Capture the cell that displays the provided text and extract its (x, y) central coordinate. 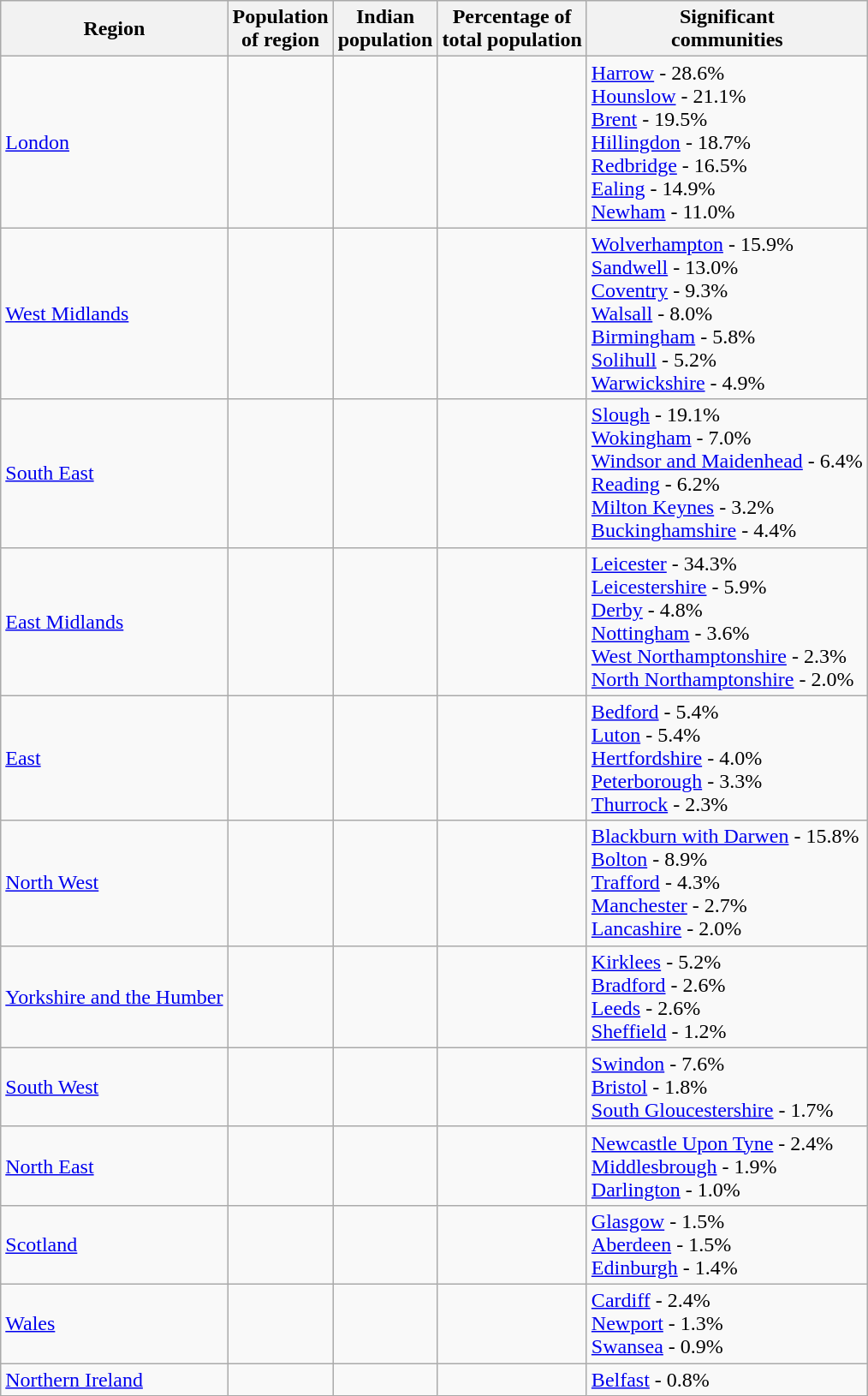
Bedford - 5.4%Luton - 5.4%Hertfordshire - 4.0%Peterborough - 3.3%Thurrock - 2.3% (727, 758)
Populationof region (281, 29)
East (115, 758)
Percentage oftotal population (512, 29)
Indianpopulation (385, 29)
East Midlands (115, 622)
Leicester - 34.3%Leicestershire - 5.9%Derby - 4.8%Nottingham - 3.6%West Northamptonshire - 2.3%North Northamptonshire - 2.0% (727, 622)
Scotland (115, 1244)
Swindon - 7.6%Bristol - 1.8%South Gloucestershire - 1.7% (727, 1087)
Wolverhampton - 15.9%Sandwell - 13.0%Coventry - 9.3%Walsall - 8.0%Birmingham - 5.8%Solihull - 5.2%Warwickshire - 4.9% (727, 313)
Newcastle Upon Tyne - 2.4%Middlesbrough - 1.9%Darlington - 1.0% (727, 1166)
Cardiff - 2.4%Newport - 1.3%Swansea - 0.9% (727, 1323)
West Midlands (115, 313)
Yorkshire and the Humber (115, 997)
South East (115, 473)
London (115, 142)
North East (115, 1166)
Northern Ireland (115, 1380)
Blackburn with Darwen - 15.8%Bolton - 8.9%Trafford - 4.3%Manchester - 2.7%Lancashire - 2.0% (727, 883)
Glasgow - 1.5%Aberdeen - 1.5%Edinburgh - 1.4% (727, 1244)
North West (115, 883)
Kirklees - 5.2%Bradford - 2.6%Leeds - 2.6%Sheffield - 1.2% (727, 997)
Slough - 19.1%Wokingham - 7.0%Windsor and Maidenhead - 6.4%Reading - 6.2%Milton Keynes - 3.2%Buckinghamshire - 4.4% (727, 473)
Wales (115, 1323)
South West (115, 1087)
Harrow - 28.6%Hounslow - 21.1%Brent - 19.5%Hillingdon - 18.7%Redbridge - 16.5%Ealing - 14.9%Newham - 11.0% (727, 142)
Significantcommunities (727, 29)
Belfast - 0.8% (727, 1380)
Region (115, 29)
